For the text-containing cell, return its midpoint in (X, Y) coordinate format. 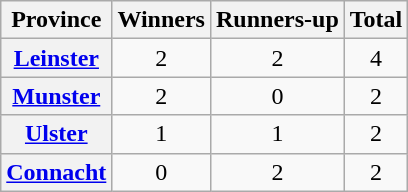
Munster (56, 96)
Connacht (56, 172)
Runners-up (277, 20)
Winners (162, 20)
Province (56, 20)
Ulster (56, 134)
Total (376, 20)
4 (376, 58)
Leinster (56, 58)
